Capture the cell that displays the provided text and extract its [X, Y] central coordinate. 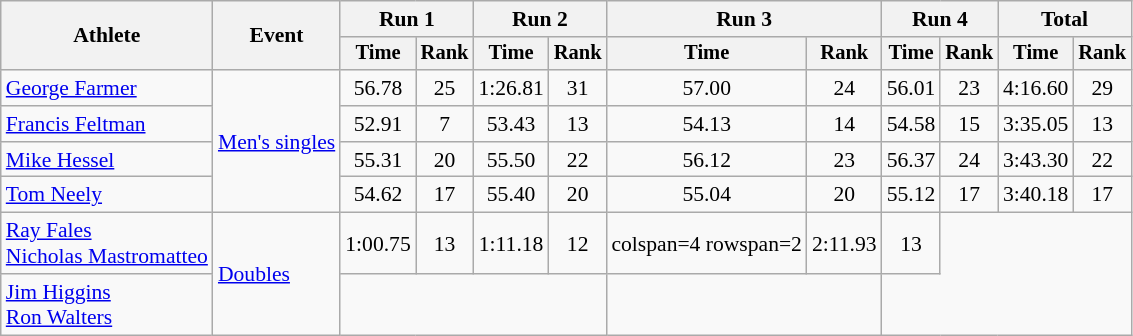
3:43.30 [1036, 160]
55.31 [378, 160]
4:16.60 [1036, 88]
52.91 [378, 124]
1:00.75 [378, 244]
54.62 [378, 195]
Francis Feltman [107, 124]
3:35.05 [1036, 124]
2:11.93 [844, 244]
29 [1102, 88]
Men's singles [276, 141]
56.78 [378, 88]
1:11.18 [510, 244]
56.37 [912, 160]
54.58 [912, 124]
53.43 [510, 124]
54.13 [706, 124]
George Farmer [107, 88]
Mike Hessel [107, 160]
15 [969, 124]
Run 3 [744, 19]
Doubles [276, 274]
Event [276, 36]
14 [844, 124]
7 [445, 124]
Tom Neely [107, 195]
55.12 [912, 195]
56.12 [706, 160]
Ray FalesNicholas Mastromatteo [107, 244]
Run 1 [406, 19]
colspan=4 rowspan=2 [706, 244]
31 [578, 88]
25 [445, 88]
55.40 [510, 195]
1:26.81 [510, 88]
3:40.18 [1036, 195]
55.50 [510, 160]
Jim HigginsRon Walters [107, 304]
57.00 [706, 88]
Total [1064, 19]
55.04 [706, 195]
Run 4 [940, 19]
Athlete [107, 36]
Run 2 [540, 19]
56.01 [912, 88]
12 [578, 244]
